Pinpoint the cell where the given text exists, returning its (X, Y) midpoint coordinate. 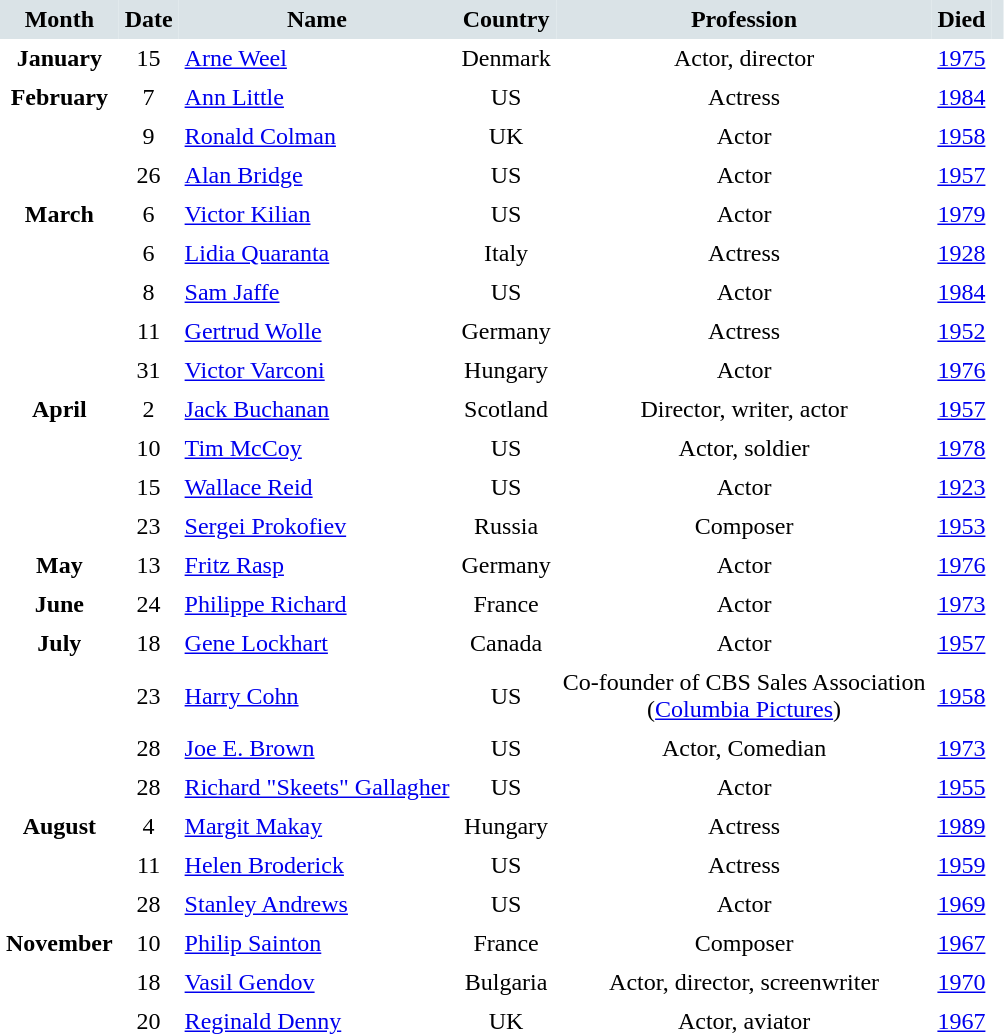
2 (149, 410)
Alan Bridge (318, 176)
Vasil Gendov (318, 982)
Denmark (506, 58)
Sam Jaffe (318, 292)
1952 (961, 332)
April (60, 468)
Helen Broderick (318, 866)
1969 (961, 904)
Fritz Rasp (318, 566)
1989 (961, 826)
Co-founder of CBS Sales Association (Columbia Pictures) (744, 696)
13 (149, 566)
February (60, 136)
1970 (961, 982)
July (60, 716)
1979 (961, 214)
Wallace Reid (318, 488)
Actor, director (744, 58)
Jack Buchanan (318, 410)
8 (149, 292)
Victor Varconi (318, 370)
Director, writer, actor (744, 410)
Philip Sainton (318, 944)
August (60, 866)
June (60, 604)
Arne Weel (318, 58)
24 (149, 604)
Date (149, 20)
Profession (744, 20)
Russia (506, 526)
Lidia Quaranta (318, 254)
UK (506, 136)
Gertrud Wolle (318, 332)
Actor, Comedian (744, 748)
Month (60, 20)
Harry Cohn (318, 696)
Gene Lockhart (318, 644)
9 (149, 136)
Margit Makay (318, 826)
1955 (961, 788)
1953 (961, 526)
Actor, director, screenwriter (744, 982)
4 (149, 826)
1967 (961, 944)
1923 (961, 488)
Died (961, 20)
Bulgaria (506, 982)
Country (506, 20)
26 (149, 176)
Stanley Andrews (318, 904)
1978 (961, 448)
Canada (506, 644)
January (60, 58)
7 (149, 98)
March (60, 292)
1928 (961, 254)
Victor Kilian (318, 214)
1975 (961, 58)
Scotland (506, 410)
May (60, 566)
Tim McCoy (318, 448)
Philippe Richard (318, 604)
1959 (961, 866)
Ronald Colman (318, 136)
Joe E. Brown (318, 748)
Ann Little (318, 98)
Name (318, 20)
Sergei Prokofiev (318, 526)
Richard "Skeets" Gallagher (318, 788)
31 (149, 370)
Actor, soldier (744, 448)
Italy (506, 254)
